Capture the cell that displays the provided text and extract its [X, Y] central coordinate. 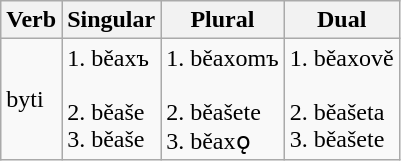
1. běaxově2. běašeta 3. běašete [342, 100]
Singular [112, 20]
Verb [32, 20]
Plural [222, 20]
byti [32, 100]
Dual [342, 20]
1. běaxomъ2. běašete 3. běaxǫ [222, 100]
1. běaxъ2. běaše 3. běaše [112, 100]
